Capture the cell that displays the provided text and extract its [x, y] central coordinate. 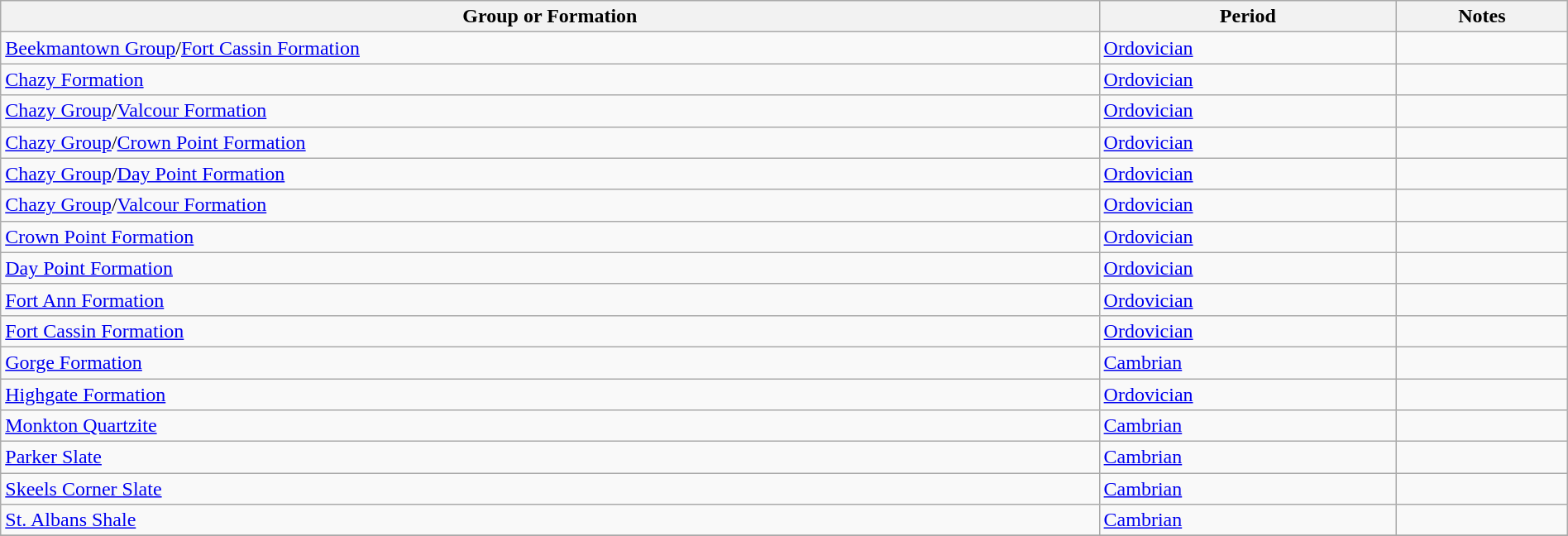
St. Albans Shale [550, 520]
Beekmantown Group/Fort Cassin Formation [550, 48]
Parker Slate [550, 457]
Notes [1482, 17]
Gorge Formation [550, 362]
Chazy Formation [550, 79]
Skeels Corner Slate [550, 489]
Monkton Quartzite [550, 426]
Period [1248, 17]
Fort Cassin Formation [550, 331]
Chazy Group/Crown Point Formation [550, 142]
Day Point Formation [550, 268]
Chazy Group/Day Point Formation [550, 174]
Group or Formation [550, 17]
Highgate Formation [550, 395]
Crown Point Formation [550, 237]
Fort Ann Formation [550, 299]
